Return the [X, Y] coordinate for the center point of the cell that contains the specified text.  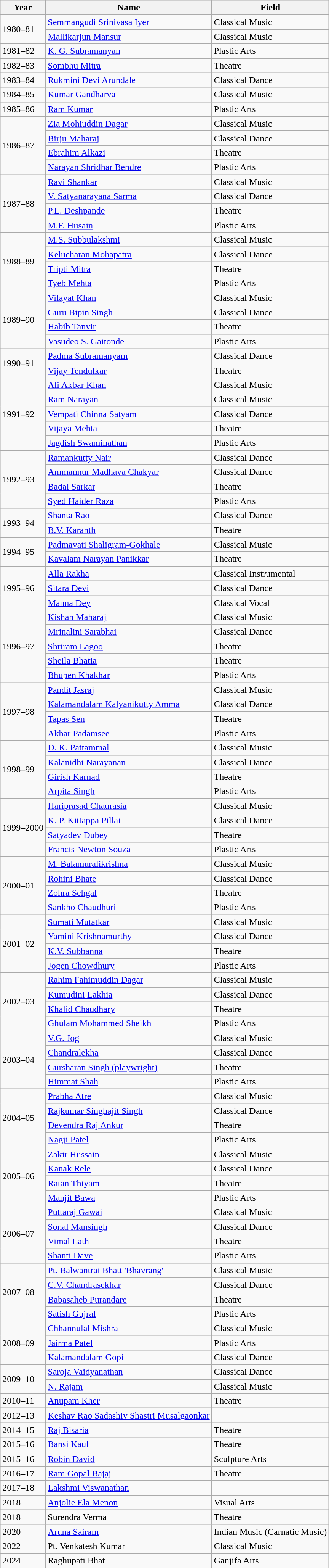
V.G. Jog [129, 1038]
Name [129, 8]
Pandit Jasraj [129, 690]
Jogen Chowdhury [129, 966]
1998–99 [23, 770]
2020 [23, 1531]
Syed Haider Raza [129, 501]
Shriram Lagoo [129, 646]
Ram Narayan [129, 399]
Himmat Shah [129, 1081]
Sankho Chaudhuri [129, 908]
Aruna Sairam [129, 1531]
Tapas Sen [129, 719]
2008–09 [23, 1343]
2005–06 [23, 1176]
Guru Bipin Singh [129, 312]
Arpita Singh [129, 791]
1982–83 [23, 66]
Sombhu Mitra [129, 66]
Ratan Thiyam [129, 1183]
Prabha Atre [129, 1096]
B.V. Karanth [129, 530]
1995–96 [23, 588]
Ebrahim Alkazi [129, 153]
1991–92 [23, 414]
Kalamandalam Gopi [129, 1358]
Kavalam Narayan Panikkar [129, 559]
Babasaheb Purandare [129, 1299]
Hariprasad Chaurasia [129, 806]
2012–13 [23, 1415]
Anupam Kher [129, 1401]
K. G. Subramanyan [129, 51]
M.F. Husain [129, 225]
Mrinalini Sarabhai [129, 631]
Classical Instrumental [270, 574]
Ramankutty Nair [129, 458]
2009–10 [23, 1379]
Kumudini Lakhia [129, 994]
Rahim Fahimuddin Dagar [129, 980]
Alla Rakha [129, 574]
Girish Karnad [129, 777]
Sumati Mutatkar [129, 922]
Vijaya Mehta [129, 429]
Chhannulal Mishra [129, 1328]
Pt. Venkatesh Kumar [129, 1546]
1997–98 [23, 712]
2001–02 [23, 944]
Kelucharan Mohapatra [129, 254]
Saroja Vaidyanathan [129, 1372]
Vilayat Khan [129, 298]
N. Rajam [129, 1386]
Badal Sarkar [129, 487]
Ammannur Madhava Chakyar [129, 472]
Nagji Patel [129, 1140]
Manjit Bawa [129, 1198]
Pt. Balwantrai Bhatt 'Bhavrang' [129, 1270]
Tripti Mitra [129, 269]
2006–07 [23, 1234]
Kishan Maharaj [129, 617]
Keshav Rao Sadashiv Shastri Musalgaonkar [129, 1415]
Ravi Shankar [129, 182]
2010–11 [23, 1401]
1999–2000 [23, 827]
Francis Newton Souza [129, 849]
Ali Akbar Khan [129, 385]
1986–87 [23, 145]
2016–17 [23, 1473]
1987–88 [23, 204]
Year [23, 8]
Robin David [129, 1459]
M. Balamuralikrishna [129, 864]
2017–18 [23, 1488]
Ram Kumar [129, 109]
Sonal Mansingh [129, 1227]
2003–04 [23, 1060]
Visual Arts [270, 1502]
Akbar Padamsee [129, 733]
Ghulam Mohammed Sheikh [129, 1023]
V. Satyanarayana Sarma [129, 196]
1994–95 [23, 552]
Vimal Lath [129, 1241]
Sheila Bhatia [129, 661]
Khalid Chaudhary [129, 1009]
Bansi Kaul [129, 1444]
Birju Maharaj [129, 138]
Zia Mohiuddin Dagar [129, 124]
1989–90 [23, 320]
2000–01 [23, 885]
2002–03 [23, 1002]
Narayan Shridhar Bendre [129, 167]
Indian Music (Carnatic Music) [270, 1531]
Classical Vocal [270, 602]
Semmangudi Srinivasa Iyer [129, 22]
Rajkumar Singhajit Singh [129, 1111]
1993–94 [23, 523]
Padma Subramanyam [129, 356]
1983–84 [23, 80]
Manna Dey [129, 602]
Kanak Rele [129, 1169]
Raj Bisaria [129, 1430]
P.L. Deshpande [129, 211]
Bhupen Khakhar [129, 675]
Puttaraj Gawai [129, 1212]
1985–86 [23, 109]
Ram Gopal Bajaj [129, 1473]
Zakir Hussain [129, 1154]
Tyeb Mehta [129, 283]
Padmavati Shaligram-Gokhale [129, 545]
Satish Gujral [129, 1314]
Lakshmi Viswanathan [129, 1488]
2024 [23, 1560]
Ganjifa Arts [270, 1560]
Yamini Krishnamurthy [129, 937]
Sculpture Arts [270, 1459]
1984–85 [23, 95]
K. P. Kittappa Pillai [129, 820]
K.V. Subbanna [129, 951]
Field [270, 8]
Kumar Gandharva [129, 95]
Devendra Raj Ankur [129, 1125]
1992–93 [23, 479]
Zohra Sehgal [129, 893]
Chandralekha [129, 1052]
Sitara Devi [129, 588]
C.V. Chandrasekhar [129, 1285]
Jagdish Swaminathan [129, 443]
Vempati Chinna Satyam [129, 414]
Shanti Dave [129, 1256]
Rohini Bhate [129, 878]
2007–08 [23, 1292]
Habib Tanvir [129, 327]
Raghupati Bhat [129, 1560]
1988–89 [23, 262]
Jairma Patel [129, 1343]
Vijay Tendulkar [129, 370]
Kalanidhi Narayanan [129, 762]
Rukmini Devi Arundale [129, 80]
M.S. Subbulakshmi [129, 240]
Anjolie Ela Menon [129, 1502]
1980–81 [23, 29]
1981–82 [23, 51]
2014–15 [23, 1430]
D. K. Pattammal [129, 748]
Kalamandalam Kalyanikutty Amma [129, 704]
1990–91 [23, 363]
2004–05 [23, 1118]
Vasudeo S. Gaitonde [129, 341]
Mallikarjun Mansur [129, 37]
Shanta Rao [129, 516]
1996–97 [23, 646]
Gursharan Singh (playwright) [129, 1067]
Surendra Verma [129, 1517]
Satyadev Dubey [129, 835]
2022 [23, 1546]
